Pinpoint the cell where the given text exists, returning its (X, Y) midpoint coordinate. 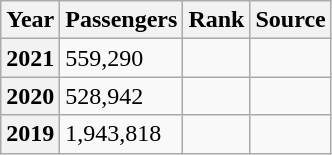
2021 (30, 58)
559,290 (122, 58)
528,942 (122, 96)
2020 (30, 96)
1,943,818 (122, 134)
Rank (216, 20)
2019 (30, 134)
Passengers (122, 20)
Source (290, 20)
Year (30, 20)
